Locate the cell with the specified text and output its (X, Y) center coordinate. 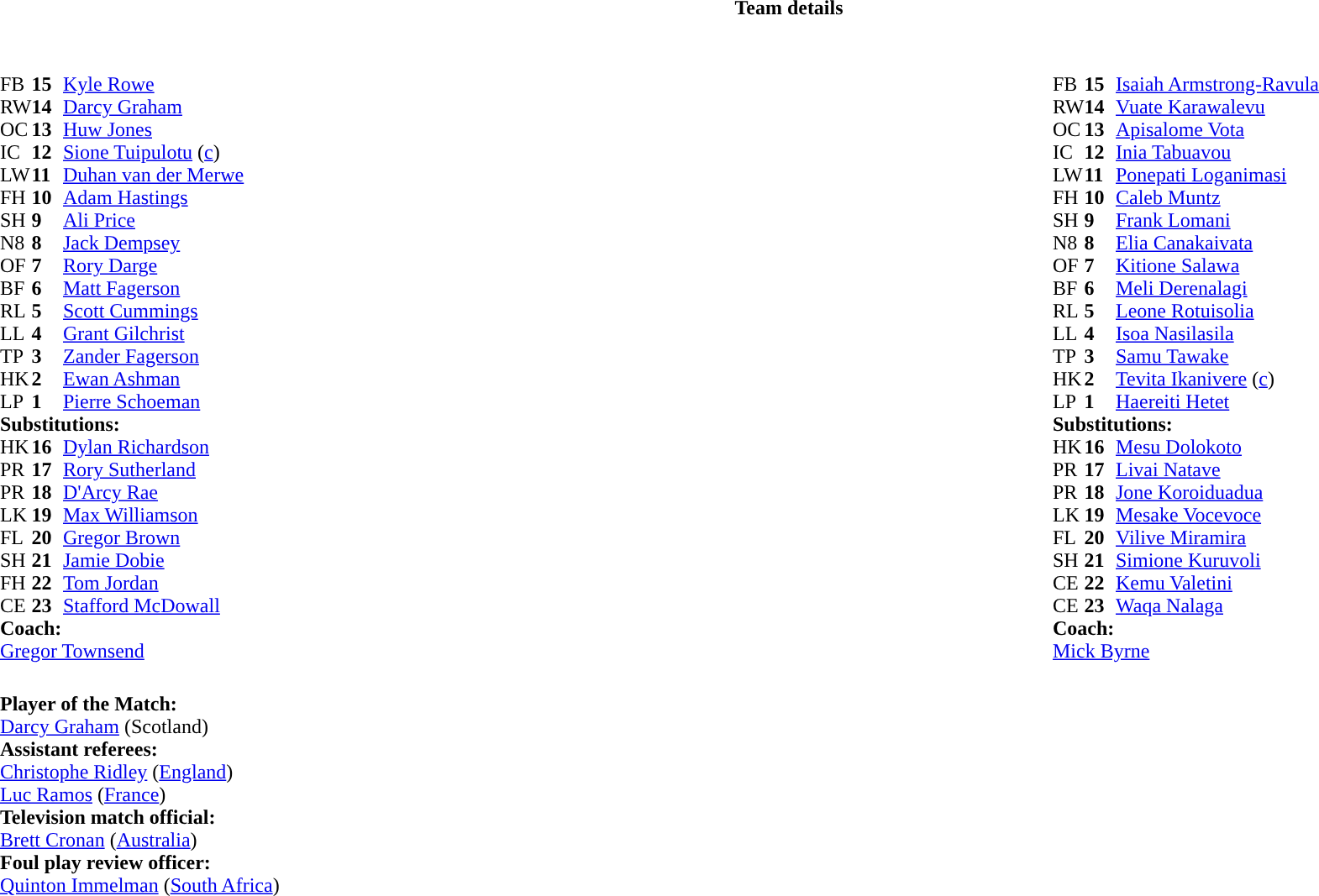
Livai Natave (1217, 470)
Mick Byrne (1186, 652)
Kyle Rowe (153, 84)
Kemu Valetini (1217, 583)
Rory Darge (153, 265)
Kitione Salawa (1217, 265)
Jack Dempsey (153, 244)
Duhan van der Merwe (153, 175)
Stafford McDowall (153, 606)
D'Arcy Rae (153, 492)
Isaiah Armstrong-Ravula (1217, 84)
Tom Jordan (153, 583)
Pierre Schoeman (153, 401)
Vilive Miramira (1217, 537)
Gregor Brown (153, 537)
Tevita Ikanivere (c) (1217, 380)
Dylan Richardson (153, 447)
Ewan Ashman (153, 380)
Mesu Dolokoto (1217, 447)
Zander Fagerson (153, 356)
Grant Gilchrist (153, 334)
Ali Price (153, 220)
Caleb Muntz (1217, 198)
Matt Fagerson (153, 289)
Jamie Dobie (153, 561)
Frank Lomani (1217, 220)
Samu Tawake (1217, 356)
Meli Derenalagi (1217, 289)
Scott Cummings (153, 311)
Vuate Karawalevu (1217, 107)
Adam Hastings (153, 198)
Gregor Townsend (122, 652)
Simione Kuruvoli (1217, 561)
Sione Tuipulotu (c) (153, 153)
Inia Tabuavou (1217, 153)
Darcy Graham (153, 107)
Max Williamson (153, 516)
Huw Jones (153, 129)
Haereiti Hetet (1217, 401)
Mesake Vocevoce (1217, 516)
Apisalome Vota (1217, 129)
Elia Canakaivata (1217, 244)
Ponepati Loganimasi (1217, 175)
Isoa Nasilasila (1217, 334)
Jone Koroiduadua (1217, 492)
Waqa Nalaga (1217, 606)
Leone Rotuisolia (1217, 311)
Rory Sutherland (153, 470)
